Output the (X, Y) coordinate of the center of the cell containing the given text.  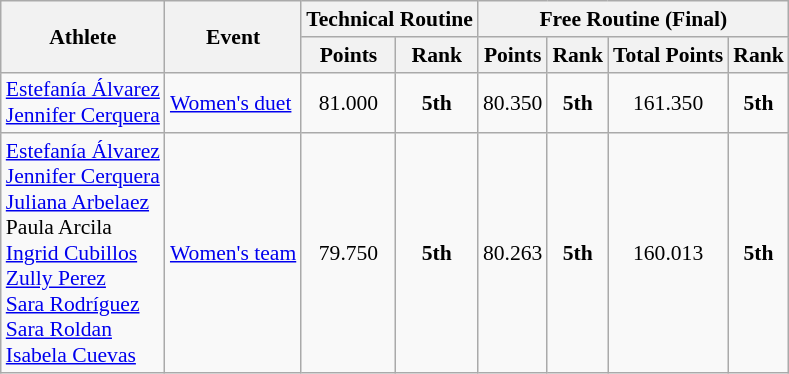
Athlete (83, 36)
Free Routine (Final) (634, 19)
80.263 (512, 254)
79.750 (348, 254)
81.000 (348, 102)
Women's duet (233, 102)
Estefanía ÁlvarezJennifer CerqueraJuliana ArbelaezPaula ArcilaIngrid CubillosZully PerezSara RodríguezSara RoldanIsabela Cuevas (83, 254)
161.350 (668, 102)
80.350 (512, 102)
Estefanía ÁlvarezJennifer Cerquera (83, 102)
Total Points (668, 55)
Women's team (233, 254)
Event (233, 36)
Technical Routine (390, 19)
160.013 (668, 254)
